Provide the (X, Y) coordinate of the cell's center where the given text is located.  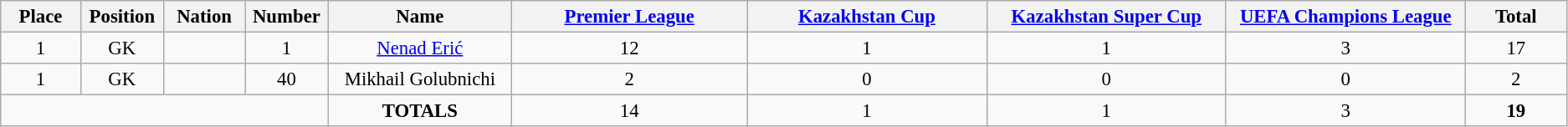
12 (629, 48)
Kazakhstan Cup (867, 17)
17 (1516, 48)
Total (1516, 17)
Premier League (629, 17)
Place (41, 17)
40 (286, 79)
Nenad Erić (420, 48)
Mikhail Golubnichi (420, 79)
Nation (204, 17)
Kazakhstan Super Cup (1106, 17)
Position (122, 17)
14 (629, 111)
Number (286, 17)
UEFA Champions League (1345, 17)
Name (420, 17)
TOTALS (420, 111)
19 (1516, 111)
